Detect which cell encompasses the target text, then output its (x, y) center coordinate. 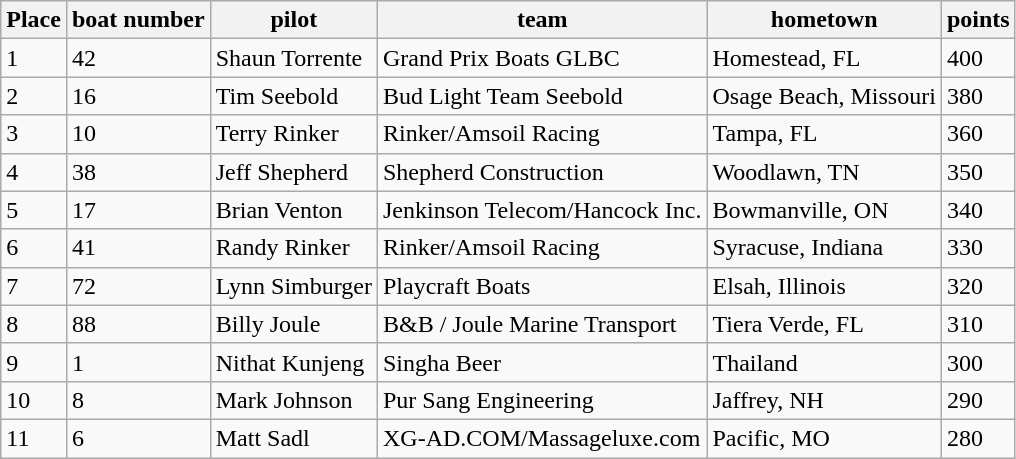
17 (138, 210)
Syracuse, Indiana (824, 248)
16 (138, 96)
Tampa, FL (824, 134)
330 (978, 248)
Bowmanville, ON (824, 210)
41 (138, 248)
Randy Rinker (294, 248)
Playcraft Boats (542, 286)
Bud Light Team Seebold (542, 96)
5 (34, 210)
XG-AD.COM/Massageluxe.com (542, 438)
Mark Johnson (294, 400)
Shaun Torrente (294, 58)
290 (978, 400)
Jeff Shepherd (294, 172)
Nithat Kunjeng (294, 362)
Lynn Simburger (294, 286)
Place (34, 20)
Osage Beach, Missouri (824, 96)
380 (978, 96)
72 (138, 286)
Brian Venton (294, 210)
400 (978, 58)
Woodlawn, TN (824, 172)
Thailand (824, 362)
B&B / Joule Marine Transport (542, 324)
Shepherd Construction (542, 172)
team (542, 20)
hometown (824, 20)
Jaffrey, NH (824, 400)
Grand Prix Boats GLBC (542, 58)
Terry Rinker (294, 134)
Homestead, FL (824, 58)
300 (978, 362)
42 (138, 58)
3 (34, 134)
360 (978, 134)
Singha Beer (542, 362)
280 (978, 438)
9 (34, 362)
320 (978, 286)
88 (138, 324)
38 (138, 172)
Pacific, MO (824, 438)
350 (978, 172)
pilot (294, 20)
boat number (138, 20)
7 (34, 286)
2 (34, 96)
340 (978, 210)
Pur Sang Engineering (542, 400)
Billy Joule (294, 324)
points (978, 20)
Elsah, Illinois (824, 286)
Matt Sadl (294, 438)
Tiera Verde, FL (824, 324)
4 (34, 172)
Tim Seebold (294, 96)
Jenkinson Telecom/Hancock Inc. (542, 210)
11 (34, 438)
310 (978, 324)
